Provide the [X, Y] coordinate of the cell's center where the given text is located.  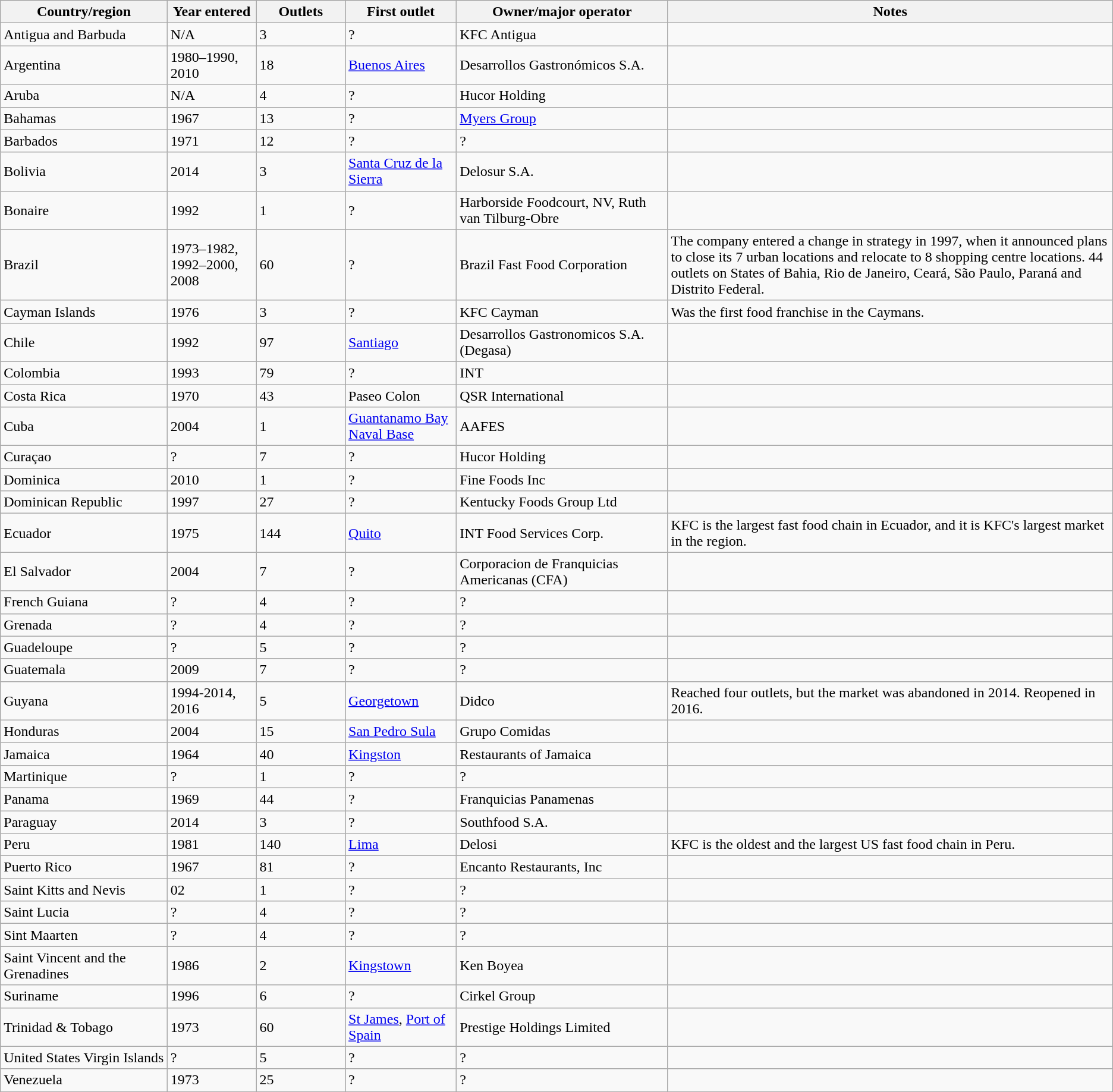
Bonaire [84, 210]
6 [301, 996]
40 [301, 754]
Quito [401, 533]
1964 [212, 754]
44 [301, 799]
United States Virgin Islands [84, 1058]
INT Food Services Corp. [562, 533]
Guantanamo Bay Naval Base [401, 427]
Dominica [84, 480]
Buenos Aires [401, 65]
2009 [212, 670]
144 [301, 533]
13 [301, 118]
Kentucky Foods Group Ltd [562, 502]
Owner/major operator [562, 12]
Trinidad & Tobago [84, 1027]
Restaurants of Jamaica [562, 754]
Paraguay [84, 822]
Antigua and Barbuda [84, 34]
Honduras [84, 731]
1996 [212, 996]
French Guiana [84, 602]
Franquicias Panamenas [562, 799]
140 [301, 845]
Delosur S.A. [562, 171]
Bolivia [84, 171]
KFC Cayman [562, 311]
1986 [212, 965]
Southfood S.A. [562, 822]
1980–1990, 2010 [212, 65]
Panama [84, 799]
Lima [401, 845]
Bahamas [84, 118]
Martinique [84, 776]
Guadeloupe [84, 647]
KFC Antigua [562, 34]
Corporacion de Franquicias Americanas (CFA) [562, 572]
Saint Lucia [84, 912]
Cuba [84, 427]
Desarrollos Gastronómicos S.A. [562, 65]
El Salvador [84, 572]
Costa Rica [84, 395]
Fine Foods Inc [562, 480]
1993 [212, 373]
1997 [212, 502]
St James, Port of Spain [401, 1027]
Brazil Fast Food Corporation [562, 265]
15 [301, 731]
Cayman Islands [84, 311]
KFC is the oldest and the largest US fast food chain in Peru. [890, 845]
Outlets [301, 12]
79 [301, 373]
1973–1982, 1992–2000, 2008 [212, 265]
97 [301, 342]
2010 [212, 480]
Paseo Colon [401, 395]
1969 [212, 799]
KFC is the largest fast food chain in Ecuador, and it is KFC's largest market in the region. [890, 533]
Saint Vincent and the Grenadines [84, 965]
Country/region [84, 12]
Was the first food franchise in the Caymans. [890, 311]
Guyana [84, 700]
Jamaica [84, 754]
Georgetown [401, 700]
18 [301, 65]
Notes [890, 12]
Reached four outlets, but the market was abandoned in 2014. Reopened in 2016. [890, 700]
Saint Kitts and Nevis [84, 890]
AAFES [562, 427]
Dominican Republic [84, 502]
Peru [84, 845]
27 [301, 502]
25 [301, 1080]
Santiago [401, 342]
Harborside Foodcourt, NV, Ruth van Tilburg-Obre [562, 210]
Prestige Holdings Limited [562, 1027]
Year entered [212, 12]
Guatemala [84, 670]
Myers Group [562, 118]
Curaçao [84, 457]
2 [301, 965]
Grenada [84, 625]
Puerto Rico [84, 867]
First outlet [401, 12]
Ken Boyea [562, 965]
1975 [212, 533]
Chile [84, 342]
Desarrollos Gastronomicos S.A. (Degasa) [562, 342]
1971 [212, 141]
Cirkel Group [562, 996]
02 [212, 890]
1994-2014, 2016 [212, 700]
81 [301, 867]
Brazil [84, 265]
Colombia [84, 373]
Grupo Comidas [562, 731]
Delosi [562, 845]
Ecuador [84, 533]
San Pedro Sula [401, 731]
Sint Maarten [84, 935]
Kingstown [401, 965]
43 [301, 395]
Barbados [84, 141]
Santa Cruz de la Sierra [401, 171]
QSR International [562, 395]
1981 [212, 845]
Venezuela [84, 1080]
12 [301, 141]
Suriname [84, 996]
Didco [562, 700]
Kingston [401, 754]
Encanto Restaurants, Inc [562, 867]
Aruba [84, 96]
1970 [212, 395]
Argentina [84, 65]
INT [562, 373]
1976 [212, 311]
